Pinpoint the cell where the given text exists, returning its [x, y] midpoint coordinate. 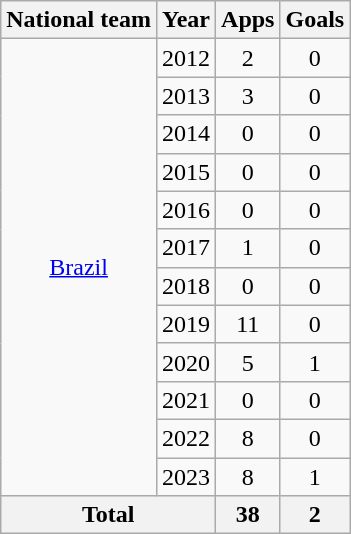
5 [248, 362]
Brazil [79, 268]
2014 [186, 134]
2015 [186, 172]
Total [108, 515]
2016 [186, 210]
38 [248, 515]
2019 [186, 324]
2017 [186, 248]
2021 [186, 400]
11 [248, 324]
2022 [186, 438]
2012 [186, 58]
2020 [186, 362]
National team [79, 20]
2018 [186, 286]
Goals [315, 20]
3 [248, 96]
Apps [248, 20]
2013 [186, 96]
Year [186, 20]
2023 [186, 477]
